Provide the (X, Y) coordinate of the cell's center where the given text is located.  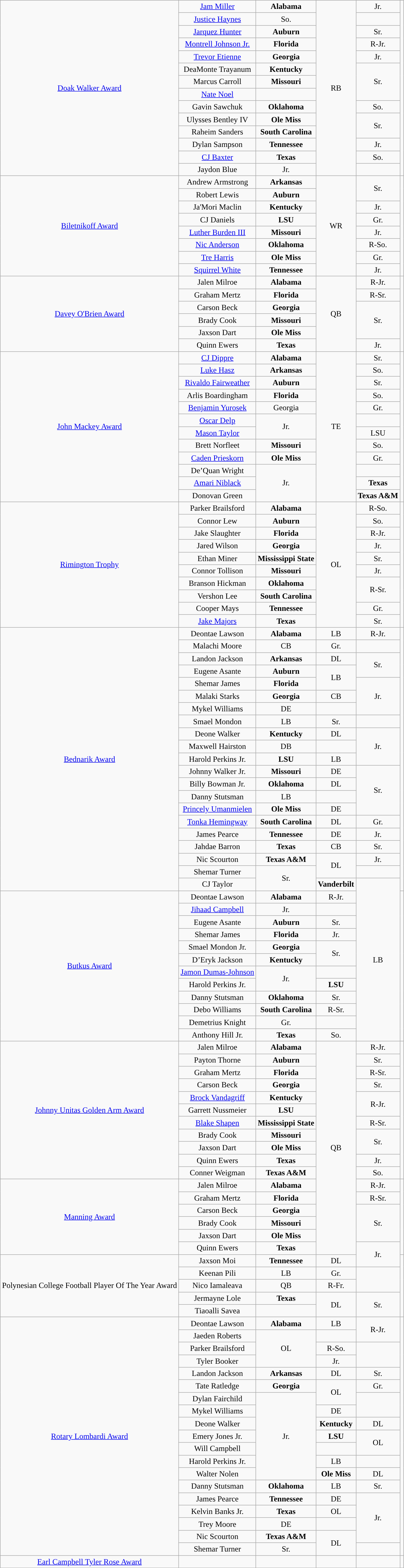
Conner Weigman (217, 1173)
TE (336, 426)
Vershon Lee (217, 596)
Jihaad Campbell (217, 909)
Branson Hickman (217, 584)
Smael Mondon Jr. (217, 947)
DeaMonte Trayanum (217, 69)
Jarquez Hunter (217, 32)
Amari Niblack (217, 483)
Davey O'Brien Award (90, 314)
Ethan Miner (217, 558)
Anthony Hill Jr. (217, 1035)
CJ Daniels (217, 220)
D’Eryk Jackson (217, 960)
Oscar Delp (217, 420)
Jake Majors (217, 621)
Brock Vandagriff (217, 1098)
Jaxson Moi (217, 1261)
Justice Haynes (217, 19)
Blake Shapen (217, 1123)
Earl Campbell Tyler Rose Award (90, 1561)
Trey Moore (217, 1524)
Dylan Sampson (217, 144)
Brett Norfleet (217, 445)
Rivaldo Fairweather (217, 383)
Maxwell Hairston (217, 746)
Jam Miller (217, 7)
Ulysses Bentley IV (217, 119)
Cooper Mays (217, 609)
Donovan Green (217, 496)
Robert Lewis (217, 195)
Benjamin Yurosek (217, 408)
Johnny Unitas Golden Arm Award (90, 1110)
Smael Mondon (217, 721)
Biletnikoff Award (90, 226)
Malaki Starks (217, 696)
Jahdae Barron (217, 847)
Princely Umanmielen (217, 809)
Johnny Walker Jr. (217, 772)
Ja'Mori Maclin (217, 207)
Jake Slaughter (217, 533)
Manning Award (90, 1217)
Gavin Sawchuk (217, 107)
Tonka Hemingway (217, 822)
Malachi Moore (217, 646)
Nate Noel (217, 94)
Tiaoalli Savea (217, 1311)
Nico Iamaleava (217, 1286)
Doak Walker Award (90, 88)
Luther Burden III (217, 232)
Montrell Johnson Jr. (217, 44)
Rotary Lombardi Award (90, 1436)
Garrett Nussmeier (217, 1110)
Payton Thorne (217, 1060)
Tyler Booker (217, 1361)
Jermayne Lole (217, 1298)
Jaeden Roberts (217, 1336)
Rimington Trophy (90, 565)
RB (336, 88)
Nic Anderson (217, 245)
Butkus Award (90, 966)
Jamon Dumas-Johnson (217, 972)
Raheim Sanders (217, 132)
De’Quan Wright (217, 470)
Jaydon Blue (217, 170)
Jared Wilson (217, 546)
Debo Williams (217, 1010)
John Mackey Award (90, 426)
Kelvin Banks Jr. (217, 1511)
Bednarik Award (90, 759)
Connor Lew (217, 521)
Trevor Etienne (217, 57)
Dylan Fairchild (217, 1399)
CJ Taylor (217, 884)
Vanderbilt (336, 884)
Keenan Pili (217, 1273)
Squirrel White (217, 270)
Demetrius Knight (217, 1022)
CJ Dippre (217, 357)
Emery Jones Jr. (217, 1436)
DB (286, 746)
CJ Baxter (217, 157)
R-Fr. (336, 1286)
Tre Harris (217, 257)
Mason Taylor (217, 433)
Tate Ratledge (217, 1386)
WR (336, 226)
Billy Bowman Jr. (217, 784)
Arlis Boardingham (217, 395)
Andrew Armstrong (217, 182)
Marcus Carroll (217, 82)
Walter Nolen (217, 1474)
Polynesian College Football Player Of The Year Award (90, 1286)
Will Campbell (217, 1449)
Luke Hasz (217, 370)
Connor Tollison (217, 571)
Caden Prieskorn (217, 458)
